Provide the (x, y) coordinate of the cell's center where the given text is located.  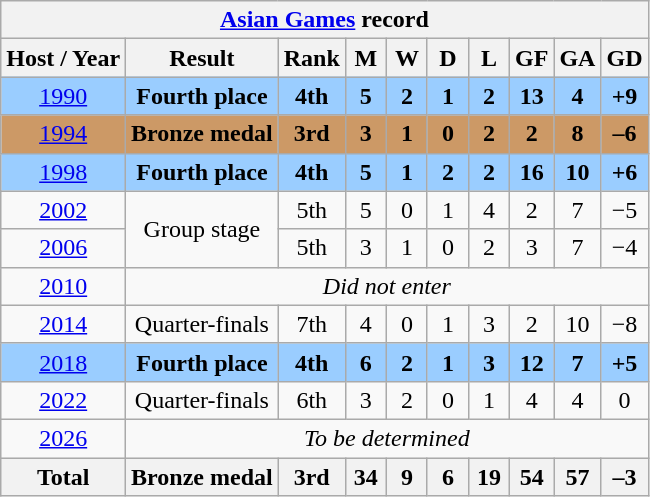
1998 (64, 172)
2002 (64, 210)
Total (64, 477)
2010 (64, 286)
12 (532, 362)
D (448, 58)
54 (532, 477)
19 (488, 477)
8 (578, 134)
GD (624, 58)
6th (312, 400)
+6 (624, 172)
Did not enter (387, 286)
GA (578, 58)
2018 (64, 362)
57 (578, 477)
L (488, 58)
+9 (624, 96)
M (366, 58)
Rank (312, 58)
Group stage (202, 229)
To be determined (387, 438)
W (406, 58)
7th (312, 324)
Asian Games record (324, 20)
Result (202, 58)
1990 (64, 96)
–6 (624, 134)
1994 (64, 134)
−8 (624, 324)
−4 (624, 248)
16 (532, 172)
9 (406, 477)
+5 (624, 362)
Host / Year (64, 58)
GF (532, 58)
34 (366, 477)
2014 (64, 324)
2026 (64, 438)
2022 (64, 400)
−5 (624, 210)
13 (532, 96)
–3 (624, 477)
2006 (64, 248)
